Extract the [X, Y] coordinate from the center of the cell holding the provided text.  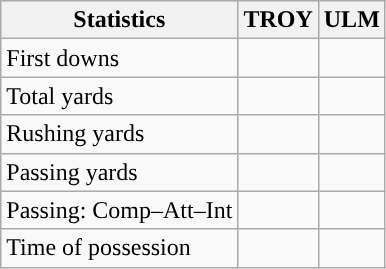
First downs [120, 58]
Passing yards [120, 172]
TROY [278, 20]
Rushing yards [120, 134]
Time of possession [120, 248]
Total yards [120, 96]
Passing: Comp–Att–Int [120, 210]
ULM [352, 20]
Statistics [120, 20]
